From the cell containing the given text, extract its center point as [X, Y] coordinate. 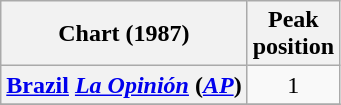
1 [293, 85]
Chart (1987) [124, 34]
Peak position [293, 34]
Brazil La Opinión (AP) [124, 85]
